For the text-containing cell, return its midpoint in [X, Y] coordinate format. 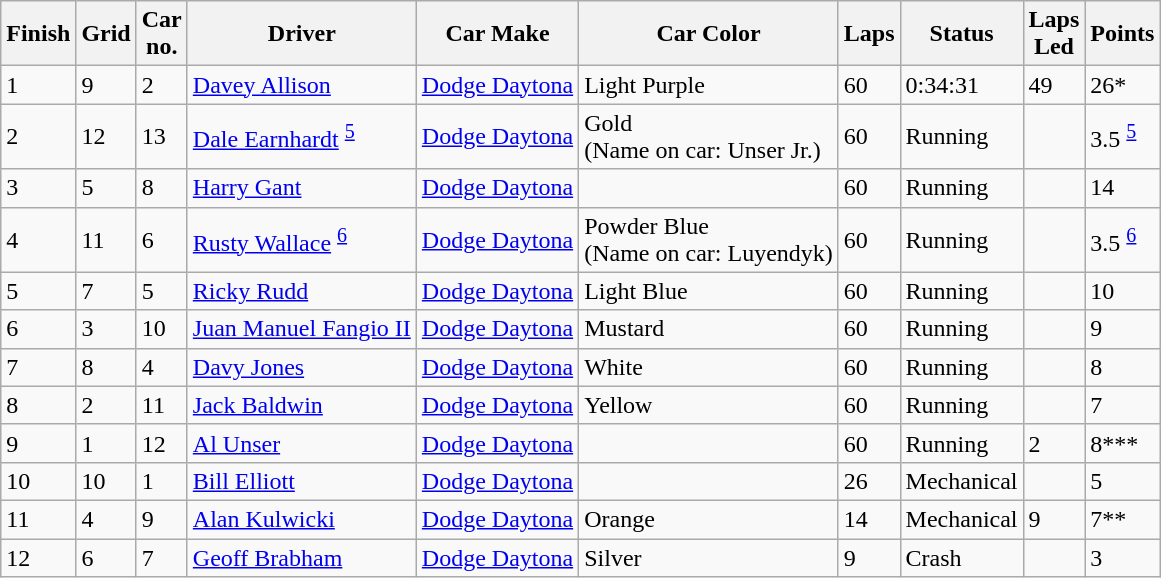
Orange [709, 519]
Car Color [709, 34]
49 [1054, 85]
Status [962, 34]
Driver [302, 34]
Bill Elliott [302, 481]
3.5 5 [1122, 136]
Light Purple [709, 85]
26* [1122, 85]
Jack Baldwin [302, 405]
LapsLed [1054, 34]
Harry Gant [302, 188]
13 [162, 136]
Alan Kulwicki [302, 519]
3.5 6 [1122, 240]
Crash [962, 557]
Points [1122, 34]
Powder Blue(Name on car: Luyendyk) [709, 240]
Laps [869, 34]
Geoff Brabham [302, 557]
Mustard [709, 329]
Silver [709, 557]
Ricky Rudd [302, 291]
Rusty Wallace 6 [302, 240]
Davey Allison [302, 85]
Juan Manuel Fangio II [302, 329]
8*** [1122, 443]
White [709, 367]
Light Blue [709, 291]
Yellow [709, 405]
26 [869, 481]
Davy Jones [302, 367]
Al Unser [302, 443]
Car Make [497, 34]
Grid [106, 34]
7** [1122, 519]
Carno. [162, 34]
Gold(Name on car: Unser Jr.) [709, 136]
Dale Earnhardt 5 [302, 136]
0:34:31 [962, 85]
Finish [38, 34]
